Output the [X, Y] coordinate of the center of the cell containing the given text.  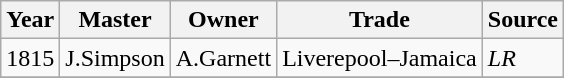
Year [30, 20]
Owner [223, 20]
Master [115, 20]
A.Garnett [223, 58]
Liverepool–Jamaica [380, 58]
J.Simpson [115, 58]
Trade [380, 20]
LR [522, 58]
1815 [30, 58]
Source [522, 20]
